Pinpoint the cell where the given text exists, returning its (X, Y) midpoint coordinate. 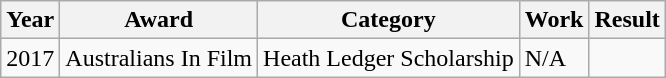
Award (159, 20)
Heath Ledger Scholarship (389, 58)
Category (389, 20)
2017 (30, 58)
Australians In Film (159, 58)
Year (30, 20)
Work (554, 20)
N/A (554, 58)
Result (627, 20)
